Provide the (X, Y) coordinate of the cell's center where the given text is located.  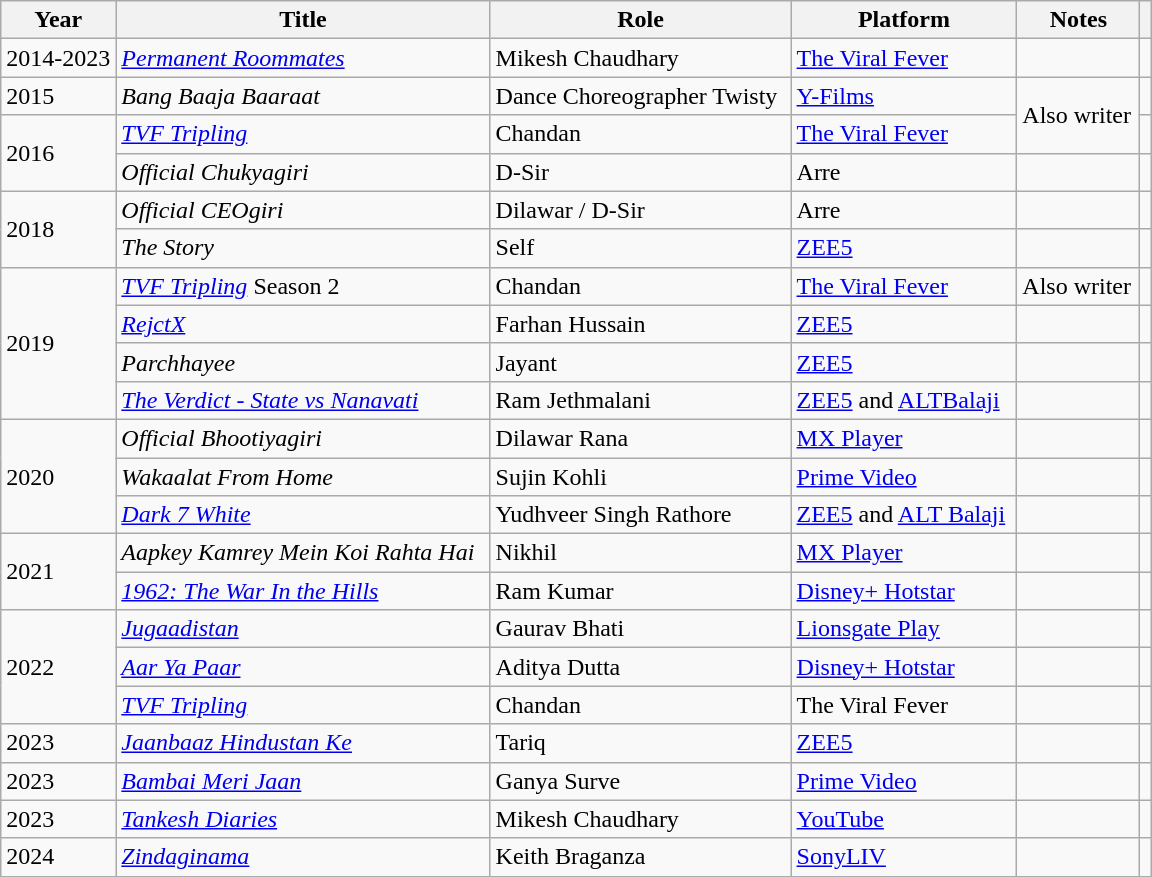
Tankesh Diaries (303, 819)
Jugaadistan (303, 629)
Wakaalat From Home (303, 477)
Year (58, 20)
Dark 7 White (303, 515)
Platform (904, 20)
Ram Jethmalani (640, 400)
Aar Ya Paar (303, 667)
SonyLIV (904, 857)
Y-Films (904, 96)
Parchhayee (303, 362)
ZEE5 and ALT Balaji (904, 515)
Dilawar Rana (640, 438)
Role (640, 20)
Bambai Meri Jaan (303, 781)
2020 (58, 476)
Aapkey Kamrey Mein Koi Rahta Hai (303, 553)
1962: The War In the Hills (303, 591)
RejctX (303, 324)
2016 (58, 153)
Dilawar / D-Sir (640, 210)
Jaanbaaz Hindustan Ke (303, 743)
Official Bhootiyagiri (303, 438)
2019 (58, 343)
The Story (303, 248)
The Verdict - State vs Nanavati (303, 400)
2021 (58, 572)
ZEE5 and ALTBalaji (904, 400)
Zindaginama (303, 857)
Lionsgate Play (904, 629)
Title (303, 20)
Dance Choreographer Twisty (640, 96)
Yudhveer Singh Rathore (640, 515)
Notes (1078, 20)
Jayant (640, 362)
YouTube (904, 819)
2022 (58, 667)
Ganya Surve (640, 781)
Tariq (640, 743)
Permanent Roommates (303, 58)
Self (640, 248)
Sujin Kohli (640, 477)
2024 (58, 857)
2014-2023 (58, 58)
Ram Kumar (640, 591)
Nikhil (640, 553)
TVF Tripling Season 2 (303, 286)
Farhan Hussain (640, 324)
D-Sir (640, 172)
2015 (58, 96)
Bang Baaja Baaraat (303, 96)
Gaurav Bhati (640, 629)
2018 (58, 229)
Official CEOgiri (303, 210)
Official Chukyagiri (303, 172)
Aditya Dutta (640, 667)
Keith Braganza (640, 857)
